Capture the cell that displays the provided text and extract its (x, y) central coordinate. 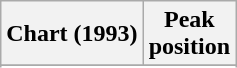
Chart (1993) (72, 34)
Peakposition (189, 34)
